For the text-containing cell, return its midpoint in (X, Y) coordinate format. 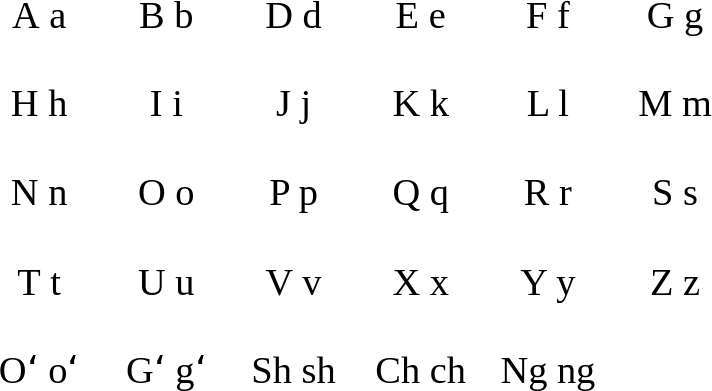
J j (293, 104)
L l (548, 104)
I i (166, 104)
Q q (421, 193)
K k (421, 104)
V v (293, 281)
U u (166, 281)
X x (421, 281)
О о (166, 193)
Y y (548, 281)
R r (548, 193)
P p (293, 193)
